Find where the given text appears and provide that cell's center as [x, y] coordinate. 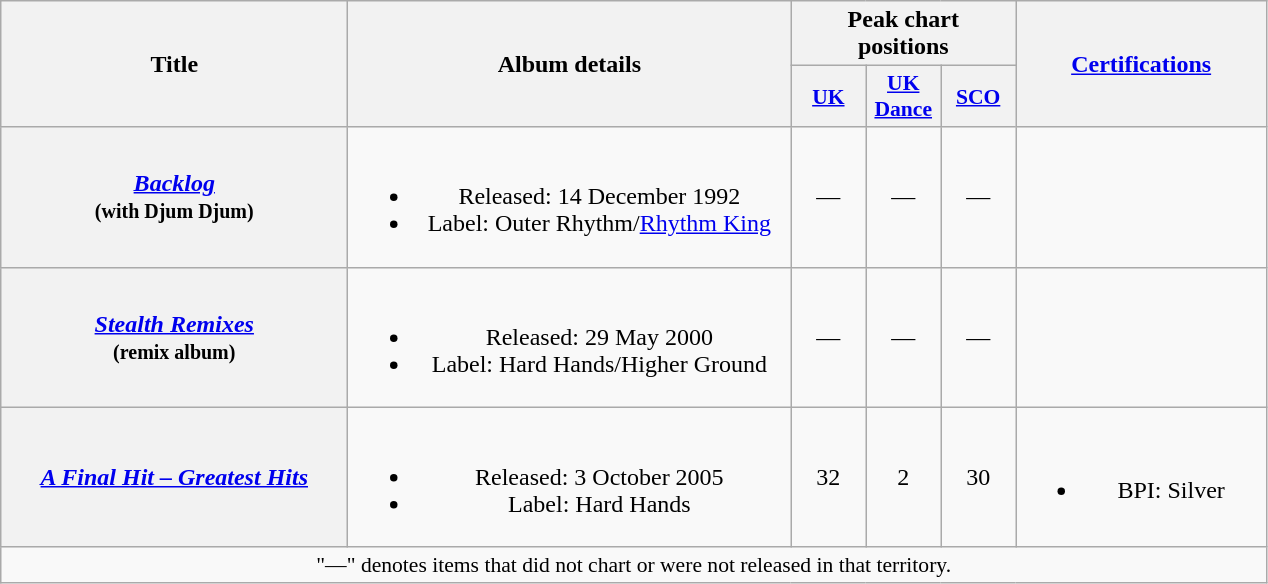
Title [174, 64]
Released: 3 October 2005Label: Hard Hands [570, 477]
SCO [978, 96]
BPI: Silver [1142, 477]
"—" denotes items that did not chart or were not released in that territory. [634, 565]
A Final Hit – Greatest Hits [174, 477]
32 [828, 477]
Peak chartpositions [904, 34]
UK [828, 96]
Released: 29 May 2000Label: Hard Hands/Higher Ground [570, 337]
Backlog (with Djum Djum) [174, 197]
Stealth Remixes (remix album) [174, 337]
Released: 14 December 1992Label: Outer Rhythm/Rhythm King [570, 197]
30 [978, 477]
Certifications [1142, 64]
UKDance [904, 96]
2 [904, 477]
Album details [570, 64]
